Pinpoint the cell where the given text exists, returning its [X, Y] midpoint coordinate. 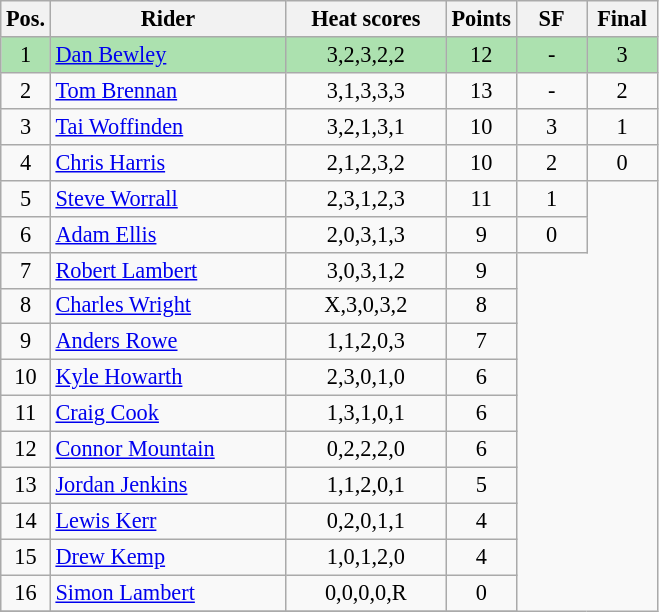
3,0,3,1,2 [366, 270]
Rider [168, 19]
Connor Mountain [168, 450]
Dan Bewley [168, 55]
Tai Woffinden [168, 126]
3,2,1,3,1 [366, 126]
Robert Lambert [168, 270]
Lewis Kerr [168, 521]
Points [481, 19]
2,0,3,1,3 [366, 234]
Drew Kemp [168, 557]
2,3,0,1,0 [366, 378]
2,3,1,2,3 [366, 198]
16 [26, 593]
X,3,0,3,2 [366, 306]
3,1,3,3,3 [366, 90]
3,2,3,2,2 [366, 55]
0,0,0,0,R [366, 593]
1,0,1,2,0 [366, 557]
Adam Ellis [168, 234]
2,1,2,3,2 [366, 162]
0,2,0,1,1 [366, 521]
Craig Cook [168, 414]
0,2,2,2,0 [366, 450]
Simon Lambert [168, 593]
1,1,2,0,3 [366, 342]
1,3,1,0,1 [366, 414]
Charles Wright [168, 306]
Jordan Jenkins [168, 485]
SF [551, 19]
14 [26, 521]
Heat scores [366, 19]
Pos. [26, 19]
Kyle Howarth [168, 378]
Tom Brennan [168, 90]
Final [622, 19]
Steve Worrall [168, 198]
15 [26, 557]
Anders Rowe [168, 342]
1,1,2,0,1 [366, 485]
Chris Harris [168, 162]
